Locate the cell with the specified text and output its (X, Y) center coordinate. 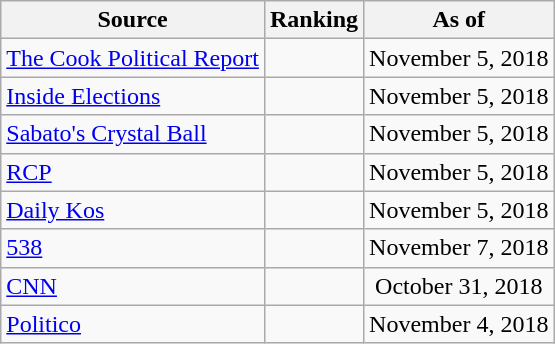
Sabato's Crystal Ball (133, 134)
538 (133, 248)
RCP (133, 172)
The Cook Political Report (133, 58)
Politico (133, 324)
Inside Elections (133, 96)
Ranking (314, 20)
As of (459, 20)
CNN (133, 286)
October 31, 2018 (459, 286)
Source (133, 20)
Daily Kos (133, 210)
November 7, 2018 (459, 248)
November 4, 2018 (459, 324)
